Scan for the cell matching the given text and deliver its (x, y) coordinate at center. 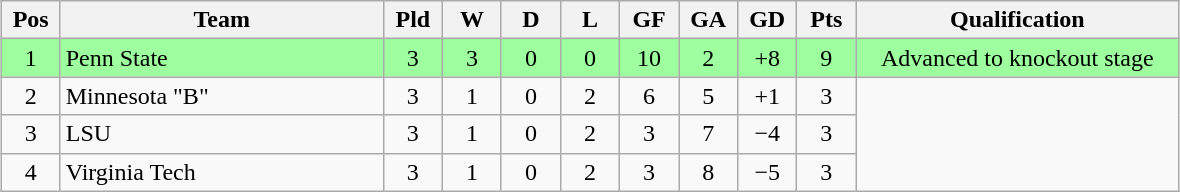
Qualification (1018, 20)
+1 (768, 96)
Pld (412, 20)
8 (708, 172)
+8 (768, 58)
Virginia Tech (222, 172)
GA (708, 20)
4 (30, 172)
GF (650, 20)
7 (708, 134)
6 (650, 96)
5 (708, 96)
10 (650, 58)
Pts (826, 20)
−4 (768, 134)
Team (222, 20)
Minnesota "B" (222, 96)
Pos (30, 20)
GD (768, 20)
W (472, 20)
LSU (222, 134)
D (530, 20)
Advanced to knockout stage (1018, 58)
L (590, 20)
Penn State (222, 58)
−5 (768, 172)
9 (826, 58)
